Output the (x, y) coordinate of the center of the cell containing the given text.  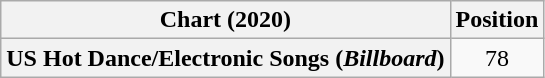
Chart (2020) (226, 20)
78 (497, 58)
Position (497, 20)
US Hot Dance/Electronic Songs (Billboard) (226, 58)
